Identify which cell holds the provided text, then report its (X, Y) central coordinate. 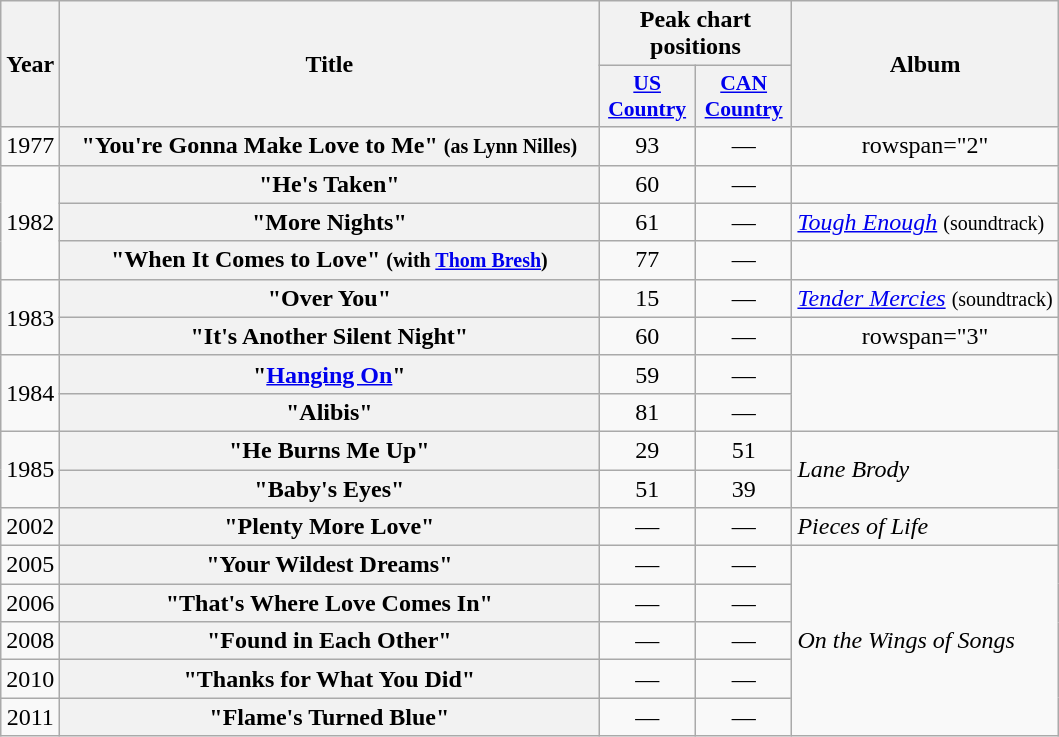
"Flame's Turned Blue" (330, 717)
Tough Enough (soundtrack) (925, 222)
US Country (648, 96)
61 (648, 222)
"Your Wildest Dreams" (330, 565)
Tender Mercies (soundtrack) (925, 298)
"Thanks for What You Did" (330, 679)
CAN Country (744, 96)
59 (648, 374)
Year (30, 64)
"Over You" (330, 298)
1985 (30, 469)
Lane Brody (925, 469)
rowspan="2" (925, 146)
1983 (30, 317)
"Found in Each Other" (330, 641)
"When It Comes to Love" (with Thom Bresh) (330, 260)
2010 (30, 679)
77 (648, 260)
29 (648, 450)
"Baby's Eyes" (330, 489)
15 (648, 298)
Pieces of Life (925, 527)
rowspan="3" (925, 336)
93 (648, 146)
"Alibis" (330, 412)
2006 (30, 603)
1977 (30, 146)
2002 (30, 527)
1984 (30, 393)
On the Wings of Songs (925, 641)
"Hanging On" (330, 374)
Title (330, 64)
Peak chart positions (696, 34)
"That's Where Love Comes In" (330, 603)
Album (925, 64)
2005 (30, 565)
"He Burns Me Up" (330, 450)
"Plenty More Love" (330, 527)
"More Nights" (330, 222)
2008 (30, 641)
2011 (30, 717)
1982 (30, 222)
39 (744, 489)
"He's Taken" (330, 184)
"You're Gonna Make Love to Me" (as Lynn Nilles) (330, 146)
81 (648, 412)
"It's Another Silent Night" (330, 336)
